From the cell containing the given text, extract its center point as [x, y] coordinate. 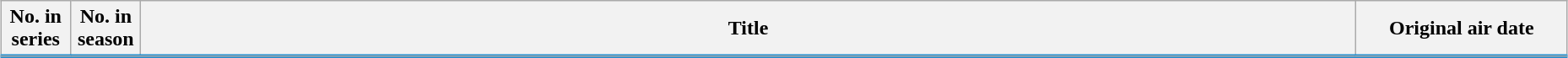
Original air date [1462, 29]
Title [748, 29]
No. in series [35, 29]
No. in season [106, 29]
